Find where the given text appears and provide that cell's center as [x, y] coordinate. 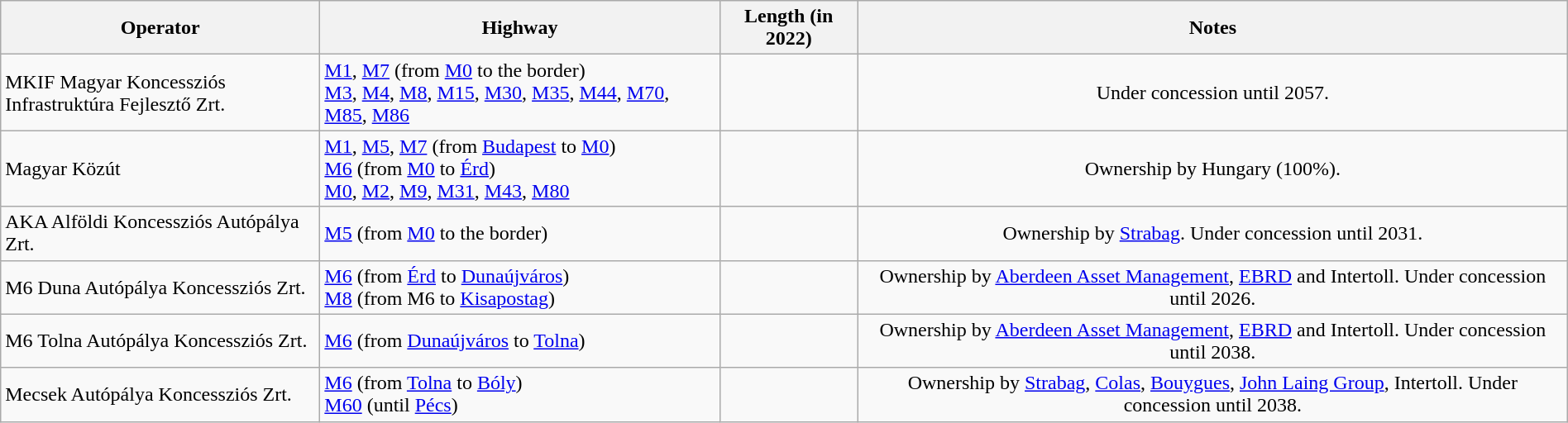
MKIF Magyar Koncessziós Infrastruktúra Fejlesztő Zrt. [160, 93]
M6 (from Tolna to Bóly)M60 (until Pécs) [519, 395]
Ownership by Hungary (100%). [1212, 169]
Length (in 2022) [789, 28]
Ownership by Strabag, Colas, Bouygues, John Laing Group, Intertoll. Under concession until 2038. [1212, 395]
Mecsek Autópálya Koncessziós Zrt. [160, 395]
Notes [1212, 28]
M5 (from M0 to the border) [519, 233]
Magyar Közút [160, 169]
M6 (from Érd to Dunaújváros)M8 (from M6 to Kisapostag) [519, 288]
Under concession until 2057. [1212, 93]
Operator [160, 28]
M6 Duna Autópálya Koncessziós Zrt. [160, 288]
Ownership by Aberdeen Asset Management, EBRD and Intertoll. Under concession until 2038. [1212, 340]
Highway [519, 28]
AKA Alföldi Koncessziós Autópálya Zrt. [160, 233]
M1, M5, M7 (from Budapest to M0)M6 (from M0 to Érd)M0, M2, M9, M31, M43, M80 [519, 169]
Ownership by Strabag. Under concession until 2031. [1212, 233]
M6 Tolna Autópálya Koncessziós Zrt. [160, 340]
M1, M7 (from M0 to the border)M3, M4, M8, M15, M30, M35, M44, M70, M85, M86 [519, 93]
M6 (from Dunaújváros to Tolna) [519, 340]
Ownership by Aberdeen Asset Management, EBRD and Intertoll. Under concession until 2026. [1212, 288]
